Locate the cell with the specified text and output its [x, y] center coordinate. 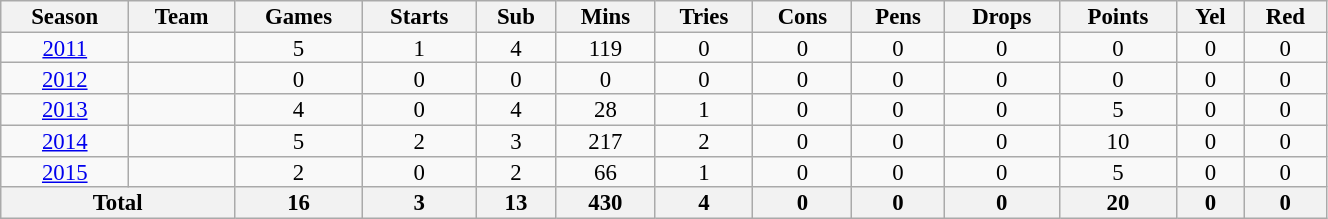
Games [299, 16]
Red [1285, 16]
Pens [898, 16]
20 [1118, 204]
217 [606, 140]
2012 [65, 78]
Tries [704, 16]
Sub [516, 16]
119 [606, 48]
Team [182, 16]
Starts [420, 16]
2014 [65, 140]
28 [606, 110]
2015 [65, 172]
Mins [606, 16]
2011 [65, 48]
13 [516, 204]
2013 [65, 110]
10 [1118, 140]
Season [65, 16]
430 [606, 204]
Yel [1211, 16]
Points [1118, 16]
Cons [802, 16]
66 [606, 172]
Drops [1002, 16]
Total [118, 204]
16 [299, 204]
